Determine the (X, Y) coordinate at the center of the cell enclosing the given text.  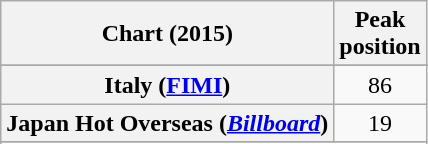
Italy (FIMI) (168, 85)
Chart (2015) (168, 34)
Japan Hot Overseas (Billboard) (168, 123)
Peakposition (380, 34)
19 (380, 123)
86 (380, 85)
